Search for the cell housing the specified text and yield its (x, y) center coordinate. 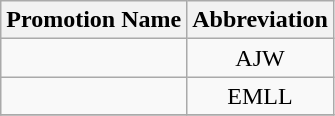
EMLL (260, 96)
AJW (260, 58)
Promotion Name (94, 20)
Abbreviation (260, 20)
